Scan for the cell matching the given text and deliver its [X, Y] coordinate at center. 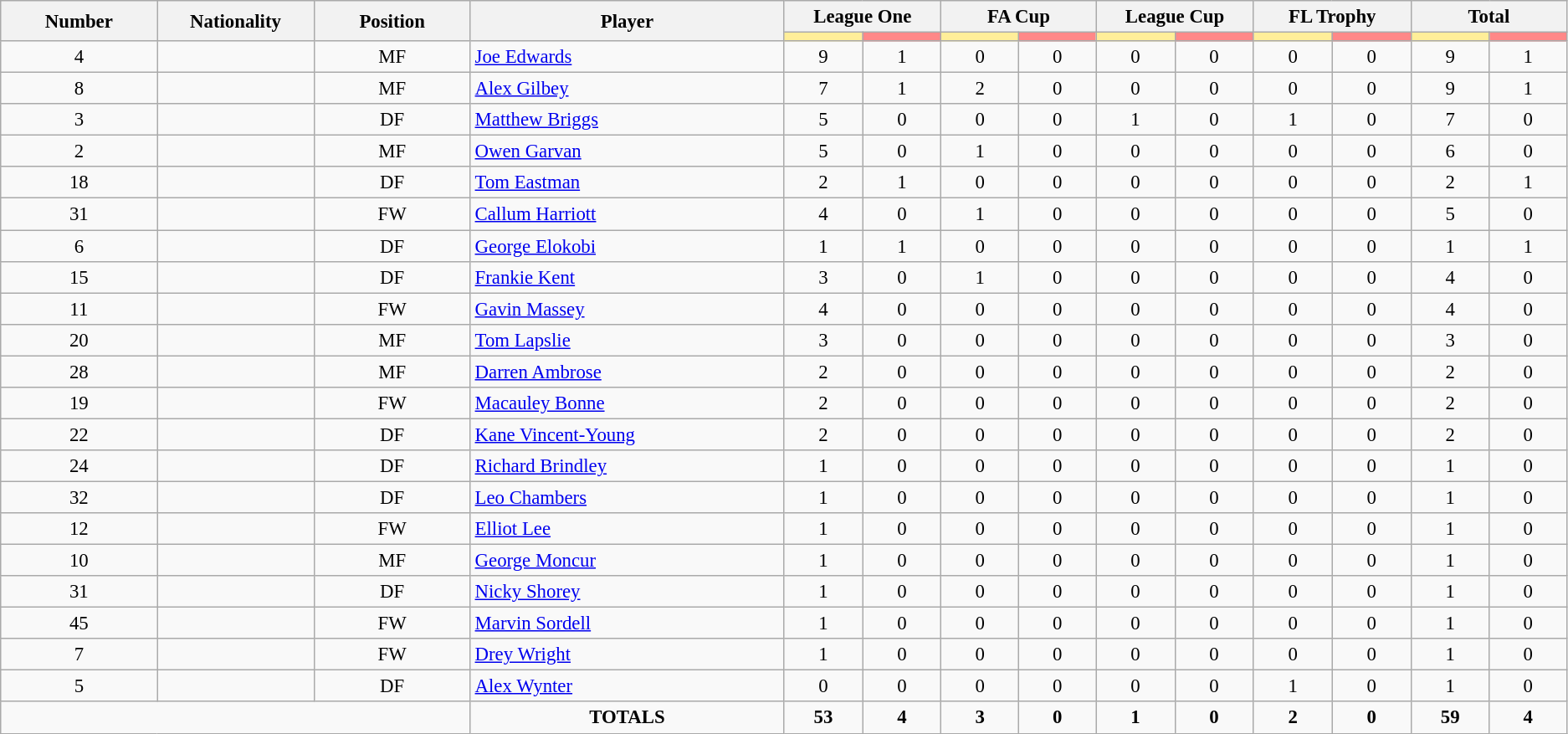
15 [79, 277]
Marvin Sordell [627, 624]
20 [79, 340]
Kane Vincent-Young [627, 434]
Number [79, 21]
Joe Edwards [627, 57]
FA Cup [1019, 17]
24 [79, 466]
12 [79, 529]
League Cup [1175, 17]
George Elokobi [627, 246]
19 [79, 403]
59 [1450, 718]
League One [863, 17]
Tom Eastman [627, 183]
Frankie Kent [627, 277]
Leo Chambers [627, 497]
Owen Garvan [627, 151]
Position [392, 21]
18 [79, 183]
TOTALS [627, 718]
Elliot Lee [627, 529]
Richard Brindley [627, 466]
53 [823, 718]
Nicky Shorey [627, 592]
Darren Ambrose [627, 372]
Nationality [236, 21]
Tom Lapslie [627, 340]
45 [79, 624]
Macauley Bonne [627, 403]
FL Trophy [1332, 17]
8 [79, 89]
22 [79, 434]
28 [79, 372]
Alex Wynter [627, 686]
Callum Harriott [627, 214]
Player [627, 21]
George Moncur [627, 561]
11 [79, 309]
10 [79, 561]
Drey Wright [627, 654]
32 [79, 497]
Alex Gilbey [627, 89]
Matthew Briggs [627, 120]
Total [1489, 17]
Gavin Massey [627, 309]
